Return (x, y) of the center of cell containing provided text 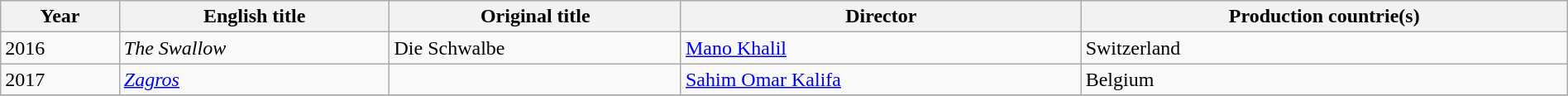
The Swallow (255, 48)
2016 (60, 48)
Zagros (255, 79)
Original title (535, 17)
Mano Khalil (881, 48)
Belgium (1324, 79)
English title (255, 17)
Sahim Omar Kalifa (881, 79)
Director (881, 17)
Die Schwalbe (535, 48)
2017 (60, 79)
Switzerland (1324, 48)
Year (60, 17)
Production countrie(s) (1324, 17)
